Identify which cell holds the provided text, then report its (x, y) central coordinate. 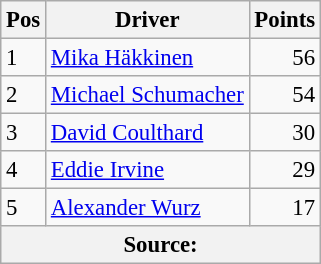
54 (284, 95)
Mika Häkkinen (148, 58)
Michael Schumacher (148, 95)
Points (284, 20)
29 (284, 170)
30 (284, 133)
David Coulthard (148, 133)
1 (24, 58)
Alexander Wurz (148, 208)
2 (24, 95)
5 (24, 208)
Source: (161, 245)
3 (24, 133)
Pos (24, 20)
Driver (148, 20)
Eddie Irvine (148, 170)
17 (284, 208)
56 (284, 58)
4 (24, 170)
